For the text-containing cell, return its midpoint in [x, y] coordinate format. 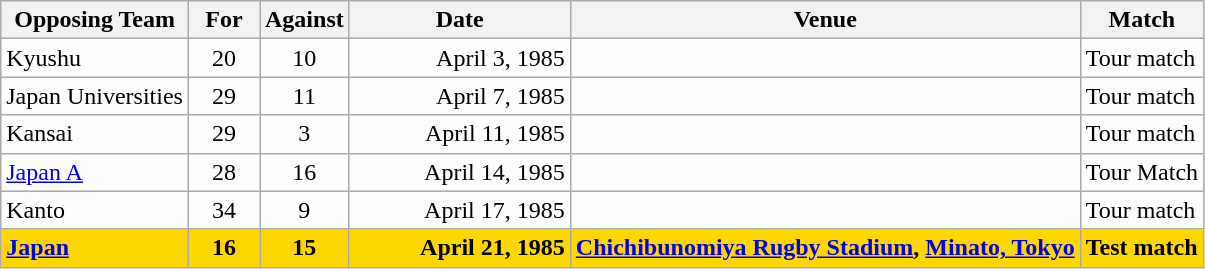
34 [224, 210]
Tour Match [1142, 172]
20 [224, 58]
Against [305, 20]
Test match [1142, 248]
Kansai [95, 134]
Kanto [95, 210]
28 [224, 172]
April 14, 1985 [460, 172]
15 [305, 248]
Kyushu [95, 58]
Japan A [95, 172]
3 [305, 134]
Venue [825, 20]
April 21, 1985 [460, 248]
Chichibunomiya Rugby Stadium, Minato, Tokyo [825, 248]
April 7, 1985 [460, 96]
11 [305, 96]
Japan [95, 248]
For [224, 20]
Opposing Team [95, 20]
9 [305, 210]
Match [1142, 20]
April 3, 1985 [460, 58]
Date [460, 20]
10 [305, 58]
April 17, 1985 [460, 210]
Japan Universities [95, 96]
April 11, 1985 [460, 134]
